Determine the [x, y] coordinate at the center of the cell enclosing the given text.  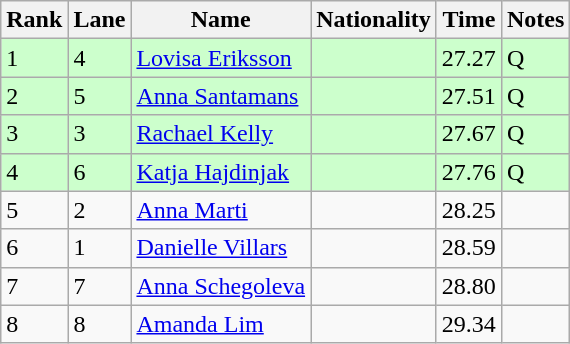
Anna Schegoleva [221, 286]
29.34 [468, 324]
Amanda Lim [221, 324]
Anna Marti [221, 210]
Katja Hajdinjak [221, 172]
Anna Santamans [221, 96]
27.27 [468, 58]
Notes [535, 20]
Lovisa Eriksson [221, 58]
28.59 [468, 248]
Danielle Villars [221, 248]
28.25 [468, 210]
Rachael Kelly [221, 134]
27.67 [468, 134]
28.80 [468, 286]
27.76 [468, 172]
Lane [100, 20]
Nationality [374, 20]
Rank [34, 20]
Time [468, 20]
27.51 [468, 96]
Name [221, 20]
